Locate the cell with the specified text and output its [X, Y] center coordinate. 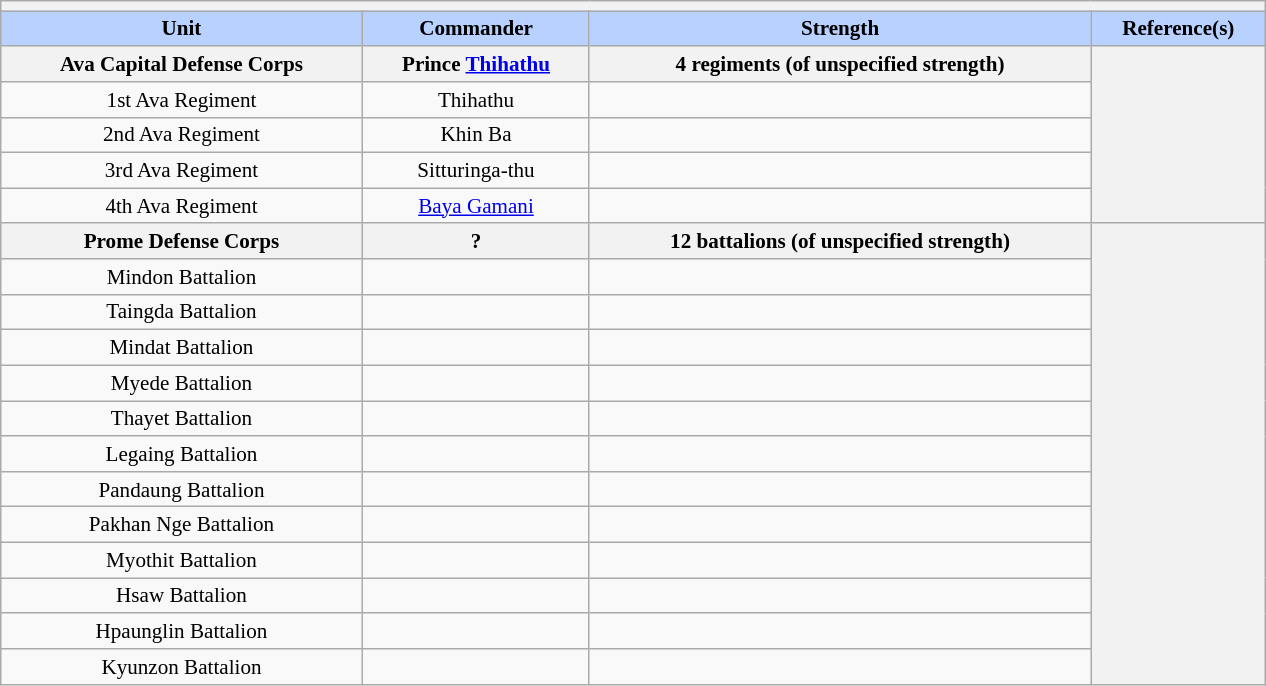
Prince Thihathu [476, 64]
Legaing Battalion [182, 454]
3rd Ava Regiment [182, 170]
Ava Capital Defense Corps [182, 64]
Thayet Battalion [182, 418]
Baya Gamani [476, 206]
12 battalions (of unspecified strength) [840, 240]
1st Ava Regiment [182, 100]
Unit [182, 28]
Taingda Battalion [182, 312]
Reference(s) [1178, 28]
Myothit Battalion [182, 560]
Khin Ba [476, 134]
Pandaung Battalion [182, 488]
Strength [840, 28]
Prome Defense Corps [182, 240]
Pakhan Nge Battalion [182, 524]
Sitturinga-thu [476, 170]
Mindon Battalion [182, 276]
Commander [476, 28]
2nd Ava Regiment [182, 134]
Myede Battalion [182, 382]
4th Ava Regiment [182, 206]
Kyunzon Battalion [182, 666]
Hpaunglin Battalion [182, 630]
? [476, 240]
Thihathu [476, 100]
Mindat Battalion [182, 348]
4 regiments (of unspecified strength) [840, 64]
Hsaw Battalion [182, 596]
